For the text-containing cell, return its midpoint in [X, Y] coordinate format. 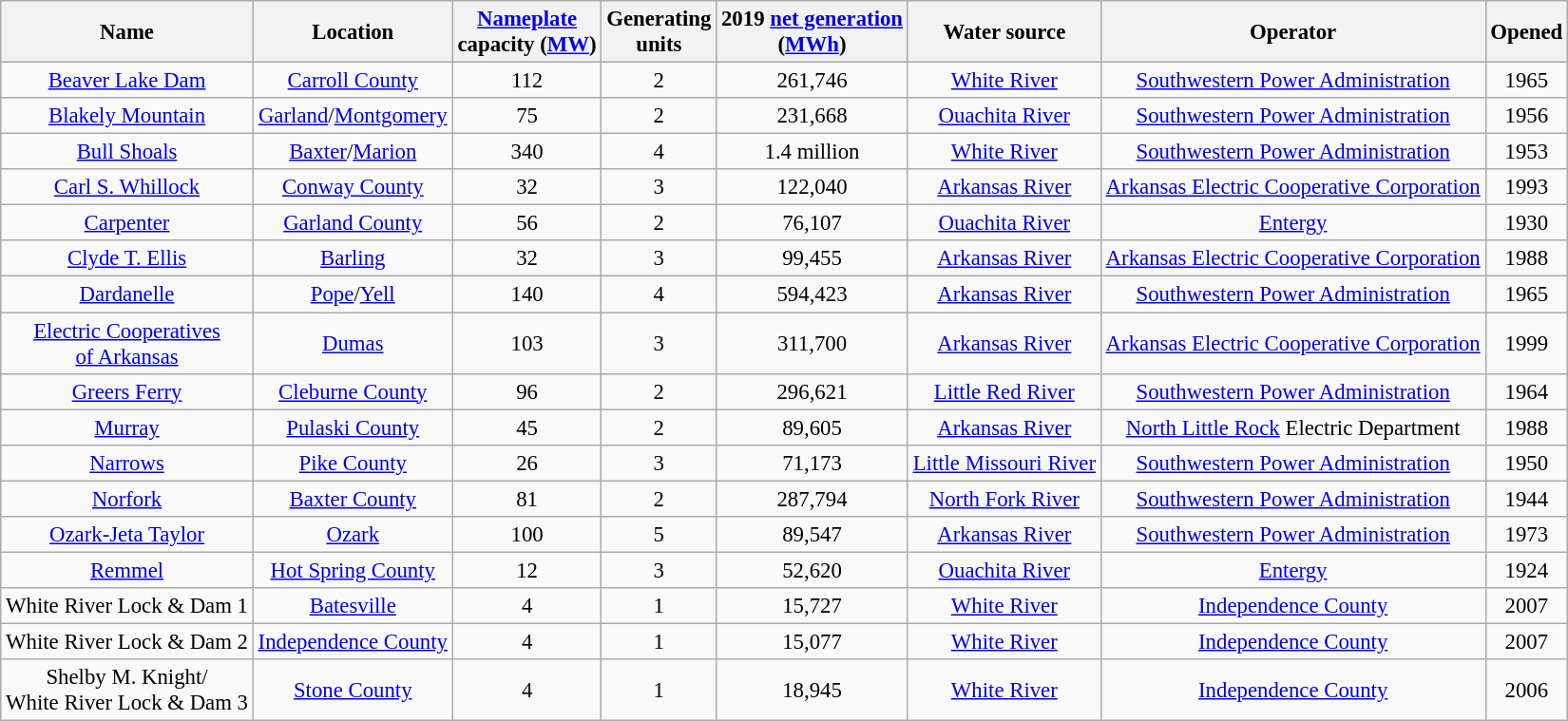
Little Missouri River [1004, 463]
Carpenter [127, 223]
Pike County [353, 463]
2006 [1526, 690]
North Fork River [1004, 499]
Greers Ferry [127, 391]
103 [526, 344]
Nameplatecapacity (MW) [526, 32]
North Little Rock Electric Department [1292, 427]
Bull Shoals [127, 152]
Batesville [353, 606]
1.4 million [813, 152]
1999 [1526, 344]
Generating units [660, 32]
96 [526, 391]
1973 [1526, 535]
Garland County [353, 223]
White River Lock & Dam 1 [127, 606]
1964 [1526, 391]
Barling [353, 259]
1950 [1526, 463]
1956 [1526, 116]
Hot Spring County [353, 570]
Opened [1526, 32]
89,547 [813, 535]
Norfork [127, 499]
Baxter/Marion [353, 152]
Electric Cooperatives of Arkansas [127, 344]
71,173 [813, 463]
Narrows [127, 463]
Cleburne County [353, 391]
Operator [1292, 32]
Name [127, 32]
122,040 [813, 187]
Stone County [353, 690]
15,077 [813, 641]
Ozark-Jeta Taylor [127, 535]
Location [353, 32]
594,423 [813, 294]
231,668 [813, 116]
76,107 [813, 223]
112 [526, 81]
296,621 [813, 391]
12 [526, 570]
Dumas [353, 344]
Clyde T. Ellis [127, 259]
140 [526, 294]
261,746 [813, 81]
340 [526, 152]
Murray [127, 427]
1953 [1526, 152]
56 [526, 223]
Baxter County [353, 499]
1944 [1526, 499]
Water source [1004, 32]
15,727 [813, 606]
Blakely Mountain [127, 116]
52,620 [813, 570]
89,605 [813, 427]
Ozark [353, 535]
White River Lock & Dam 2 [127, 641]
Conway County [353, 187]
1924 [1526, 570]
287,794 [813, 499]
311,700 [813, 344]
Beaver Lake Dam [127, 81]
99,455 [813, 259]
Garland/Montgomery [353, 116]
81 [526, 499]
100 [526, 535]
5 [660, 535]
75 [526, 116]
Pope/Yell [353, 294]
45 [526, 427]
Carroll County [353, 81]
Pulaski County [353, 427]
Remmel [127, 570]
1930 [1526, 223]
Little Red River [1004, 391]
18,945 [813, 690]
26 [526, 463]
Dardanelle [127, 294]
2019 net generation (MWh) [813, 32]
1993 [1526, 187]
Shelby M. Knight/White River Lock & Dam 3 [127, 690]
Carl S. Whillock [127, 187]
